Detect which cell encompasses the target text, then output its (X, Y) center coordinate. 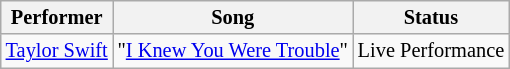
Taylor Swift (57, 51)
Status (431, 17)
"I Knew You Were Trouble" (233, 51)
Performer (57, 17)
Song (233, 17)
Live Performance (431, 51)
